Provide the [X, Y] coordinate of the cell's center where the given text is located.  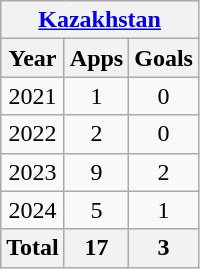
9 [96, 172]
2024 [33, 210]
2023 [33, 172]
2022 [33, 134]
17 [96, 248]
Kazakhstan [100, 20]
Goals [164, 58]
3 [164, 248]
Total [33, 248]
2021 [33, 96]
5 [96, 210]
Apps [96, 58]
Year [33, 58]
